Provide the (X, Y) coordinate of the cell's center where the given text is located.  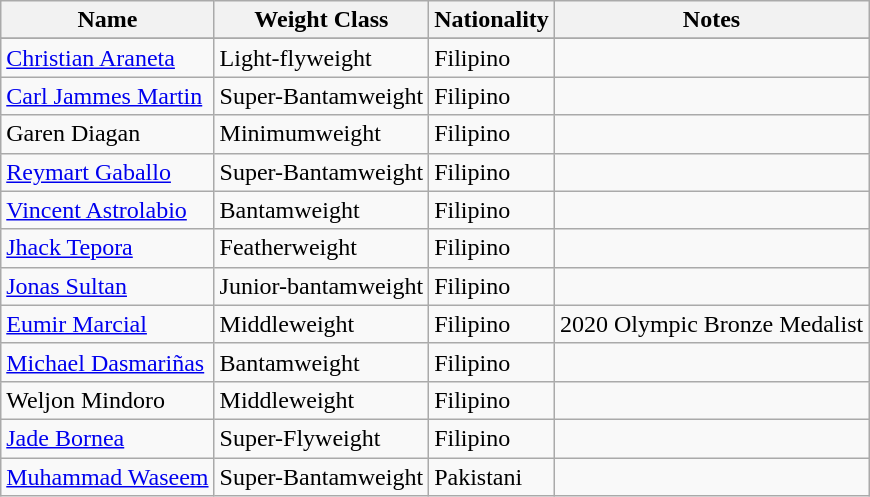
Christian Araneta (108, 58)
Vincent Astrolabio (108, 210)
Weight Class (322, 20)
Nationality (492, 20)
Featherweight (322, 248)
Notes (711, 20)
Reymart Gaballo (108, 172)
Name (108, 20)
Garen Diagan (108, 134)
Jhack Tepora (108, 248)
Junior-bantamweight (322, 286)
Michael Dasmariñas (108, 362)
2020 Olympic Bronze Medalist (711, 324)
Carl Jammes Martin (108, 96)
Minimumweight (322, 134)
Weljon Mindoro (108, 400)
Jonas Sultan (108, 286)
Light-flyweight (322, 58)
Pakistani (492, 477)
Super-Flyweight (322, 438)
Jade Bornea (108, 438)
Muhammad Waseem (108, 477)
Eumir Marcial (108, 324)
